Provide the (x, y) coordinate of the cell's center where the given text is located.  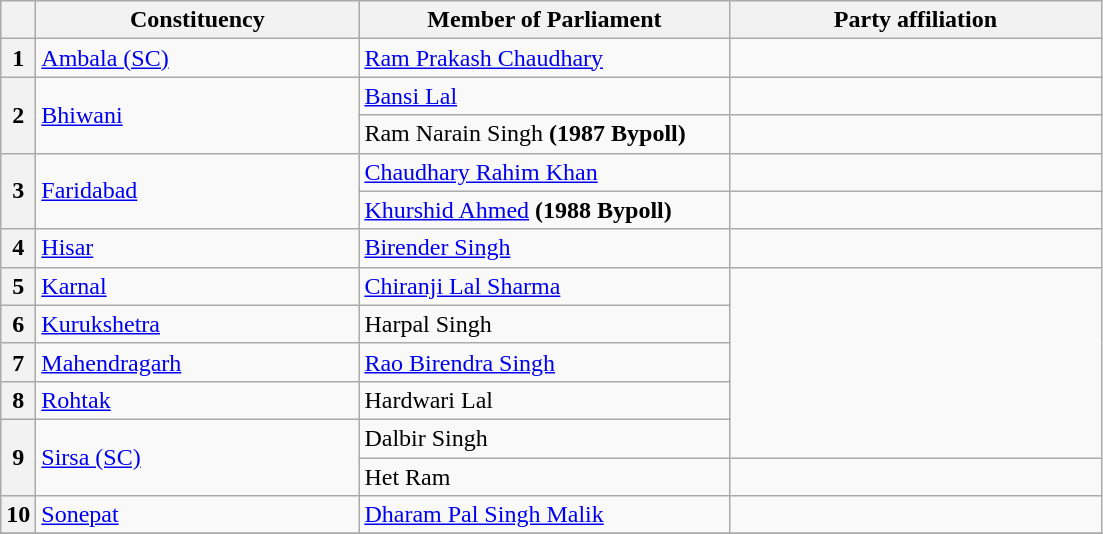
6 (18, 324)
3 (18, 191)
5 (18, 286)
Chaudhary Rahim Khan (544, 172)
Sirsa (SC) (198, 457)
Ram Narain Singh (1987 Bypoll) (544, 134)
Hisar (198, 248)
1 (18, 58)
Rao Birendra Singh (544, 362)
9 (18, 457)
4 (18, 248)
Member of Parliament (544, 20)
Ambala (SC) (198, 58)
Party affiliation (916, 20)
Chiranji Lal Sharma (544, 286)
7 (18, 362)
2 (18, 115)
Dharam Pal Singh Malik (544, 515)
Mahendragarh (198, 362)
Sonepat (198, 515)
Het Ram (544, 477)
Khurshid Ahmed (1988 Bypoll) (544, 210)
Bansi Lal (544, 96)
10 (18, 515)
Harpal Singh (544, 324)
Kurukshetra (198, 324)
Ram Prakash Chaudhary (544, 58)
Hardwari Lal (544, 400)
Bhiwani (198, 115)
Faridabad (198, 191)
Dalbir Singh (544, 438)
Birender Singh (544, 248)
Rohtak (198, 400)
Constituency (198, 20)
Karnal (198, 286)
8 (18, 400)
